Extract the [x, y] coordinate from the center of the cell holding the provided text.  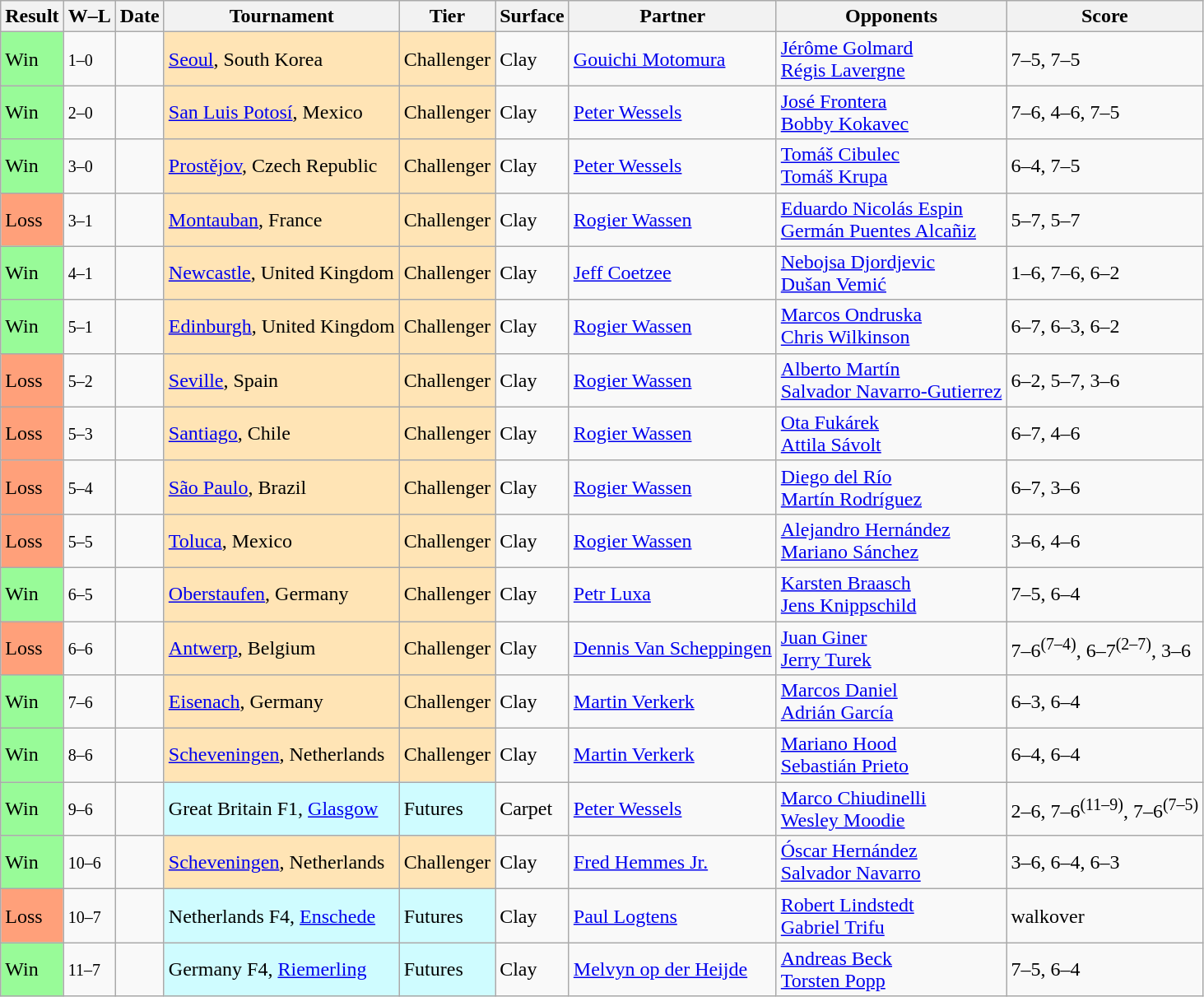
Nebojsa Djordjevic Dušan Vemić [891, 273]
Karsten Braasch Jens Knippschild [891, 594]
San Luis Potosí, Mexico [281, 112]
Montauban, France [281, 219]
11–7 [89, 970]
Alejandro Hernández Mariano Sánchez [891, 540]
Petr Luxa [672, 594]
8–6 [89, 756]
Alberto Martín Salvador Navarro-Gutierrez [891, 380]
5–1 [89, 326]
Result [32, 16]
Newcastle, United Kingdom [281, 273]
Marcos Ondruska Chris Wilkinson [891, 326]
Toluca, Mexico [281, 540]
Tier [447, 16]
Date [140, 16]
10–7 [89, 915]
Óscar Hernández Salvador Navarro [891, 863]
Antwerp, Belgium [281, 647]
Eisenach, Germany [281, 701]
Eduardo Nicolás Espin Germán Puentes Alcañiz [891, 219]
7–5, 7–5 [1104, 59]
1–6, 7–6, 6–2 [1104, 273]
W–L [89, 16]
Robert Lindstedt Gabriel Trifu [891, 915]
walkover [1104, 915]
Score [1104, 16]
Germany F4, Riemerling [281, 970]
Diego del Río Martín Rodríguez [891, 487]
6–7, 4–6 [1104, 433]
3–0 [89, 166]
3–6, 4–6 [1104, 540]
6–6 [89, 647]
Seville, Spain [281, 380]
São Paulo, Brazil [281, 487]
6–3, 6–4 [1104, 701]
Juan Giner Jerry Turek [891, 647]
6–2, 5–7, 3–6 [1104, 380]
Edinburgh, United Kingdom [281, 326]
Ota Fukárek Attila Sávolt [891, 433]
Prostějov, Czech Republic [281, 166]
6–7, 3–6 [1104, 487]
Partner [672, 16]
10–6 [89, 863]
5–2 [89, 380]
6–5 [89, 594]
Netherlands F4, Enschede [281, 915]
Mariano Hood Sebastián Prieto [891, 756]
Fred Hemmes Jr. [672, 863]
6–4, 6–4 [1104, 756]
5–7, 5–7 [1104, 219]
2–0 [89, 112]
3–6, 6–4, 6–3 [1104, 863]
Melvyn op der Heijde [672, 970]
Jeff Coetzee [672, 273]
6–4, 7–5 [1104, 166]
7–6 [89, 701]
José Frontera Bobby Kokavec [891, 112]
5–3 [89, 433]
Tournament [281, 16]
7–6, 4–6, 7–5 [1104, 112]
Oberstaufen, Germany [281, 594]
9–6 [89, 808]
Tomáš Cibulec Tomáš Krupa [891, 166]
Dennis Van Scheppingen [672, 647]
Gouichi Motomura [672, 59]
Paul Logtens [672, 915]
4–1 [89, 273]
1–0 [89, 59]
Seoul, South Korea [281, 59]
5–4 [89, 487]
Marco Chiudinelli Wesley Moodie [891, 808]
7–6(7–4), 6–7(2–7), 3–6 [1104, 647]
Santiago, Chile [281, 433]
Jérôme Golmard Régis Lavergne [891, 59]
Great Britain F1, Glasgow [281, 808]
Andreas Beck Torsten Popp [891, 970]
Opponents [891, 16]
6–7, 6–3, 6–2 [1104, 326]
Surface [532, 16]
2–6, 7–6(11–9), 7–6(7–5) [1104, 808]
5–5 [89, 540]
3–1 [89, 219]
Marcos Daniel Adrián García [891, 701]
Carpet [532, 808]
